Extract the [X, Y] coordinate from the center of the cell holding the provided text.  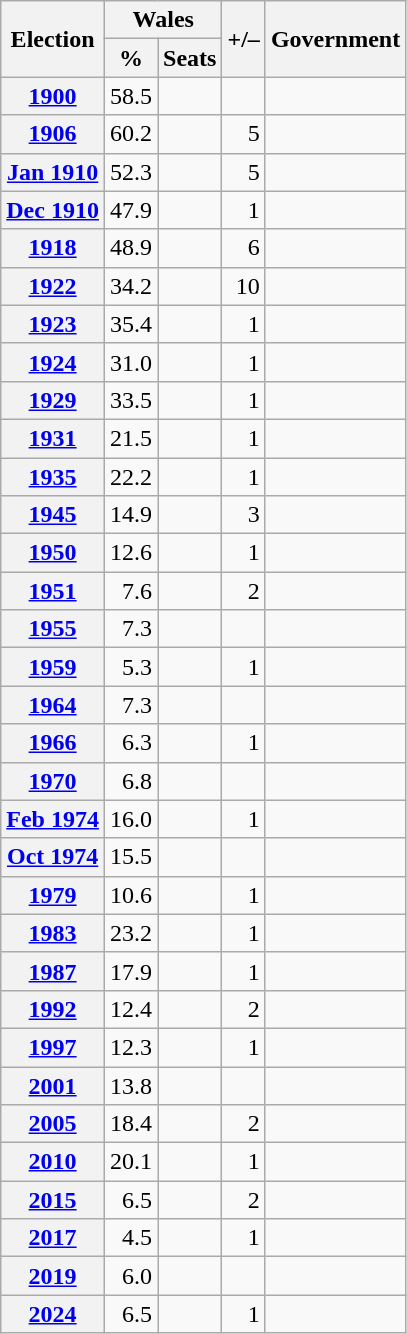
1997 [53, 1047]
60.2 [130, 134]
52.3 [130, 172]
Jan 1910 [53, 172]
1964 [53, 705]
1983 [53, 933]
2010 [53, 1162]
31.0 [130, 362]
Seats [190, 58]
+/– [244, 39]
1966 [53, 743]
1951 [53, 591]
47.9 [130, 210]
Dec 1910 [53, 210]
15.5 [130, 857]
2001 [53, 1085]
2005 [53, 1124]
2019 [53, 1276]
Government [335, 39]
1955 [53, 629]
Wales [162, 20]
23.2 [130, 933]
1987 [53, 971]
1918 [53, 248]
34.2 [130, 286]
21.5 [130, 438]
2017 [53, 1238]
18.4 [130, 1124]
14.9 [130, 515]
35.4 [130, 324]
48.9 [130, 248]
33.5 [130, 400]
1929 [53, 400]
1924 [53, 362]
1979 [53, 895]
13.8 [130, 1085]
4.5 [130, 1238]
22.2 [130, 477]
5.3 [130, 667]
58.5 [130, 96]
12.3 [130, 1047]
1945 [53, 515]
3 [244, 515]
20.1 [130, 1162]
6.8 [130, 781]
17.9 [130, 971]
1923 [53, 324]
1992 [53, 1009]
12.4 [130, 1009]
1922 [53, 286]
12.6 [130, 553]
1900 [53, 96]
2015 [53, 1200]
6.3 [130, 743]
Feb 1974 [53, 819]
10.6 [130, 895]
% [130, 58]
1906 [53, 134]
6.0 [130, 1276]
1970 [53, 781]
1959 [53, 667]
10 [244, 286]
1950 [53, 553]
Oct 1974 [53, 857]
16.0 [130, 819]
7.6 [130, 591]
1935 [53, 477]
Election [53, 39]
1931 [53, 438]
6 [244, 248]
2024 [53, 1314]
